Provide the [X, Y] coordinate of the cell's center where the given text is located.  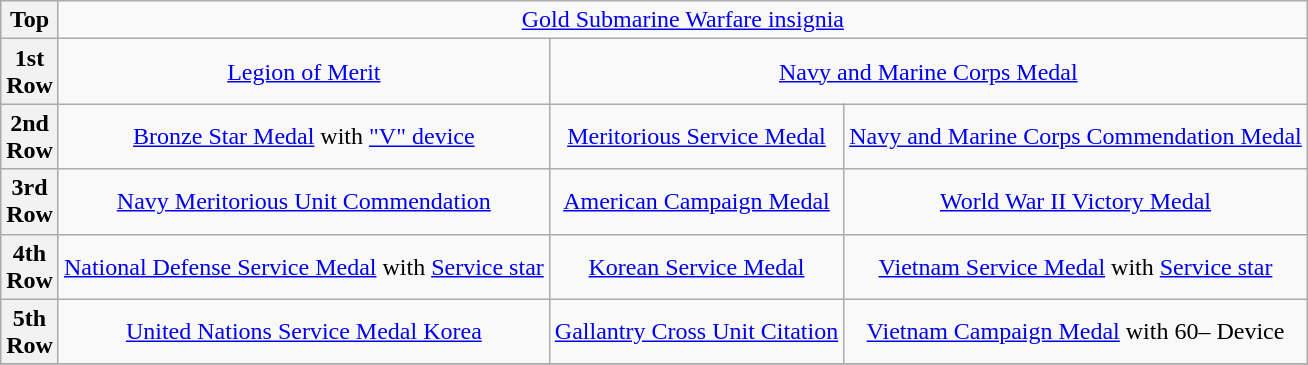
Vietnam Service Medal with Service star [1076, 266]
Vietnam Campaign Medal with 60– Device [1076, 332]
World War II Victory Medal [1076, 202]
Gallantry Cross Unit Citation [696, 332]
Legion of Merit [304, 72]
Korean Service Medal [696, 266]
United Nations Service Medal Korea [304, 332]
American Campaign Medal [696, 202]
Meritorious Service Medal [696, 136]
Gold Submarine Warfare insignia [682, 20]
National Defense Service Medal with Service star [304, 266]
Navy and Marine Corps Medal [928, 72]
2nd Row [30, 136]
1st Row [30, 72]
Top [30, 20]
Bronze Star Medal with "V" device [304, 136]
3rd Row [30, 202]
Navy Meritorious Unit Commendation [304, 202]
Navy and Marine Corps Commendation Medal [1076, 136]
5th Row [30, 332]
4th Row [30, 266]
